Pinpoint the cell where the given text exists, returning its [x, y] midpoint coordinate. 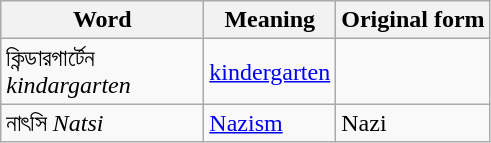
kindergarten [270, 72]
Original form [413, 20]
কিন্ডারগার্টেন kindargarten [102, 72]
Meaning [270, 20]
Word [102, 20]
Nazism [270, 123]
নাৎসি Natsi [102, 123]
Nazi [413, 123]
